Find where the given text appears and provide that cell's center as (X, Y) coordinate. 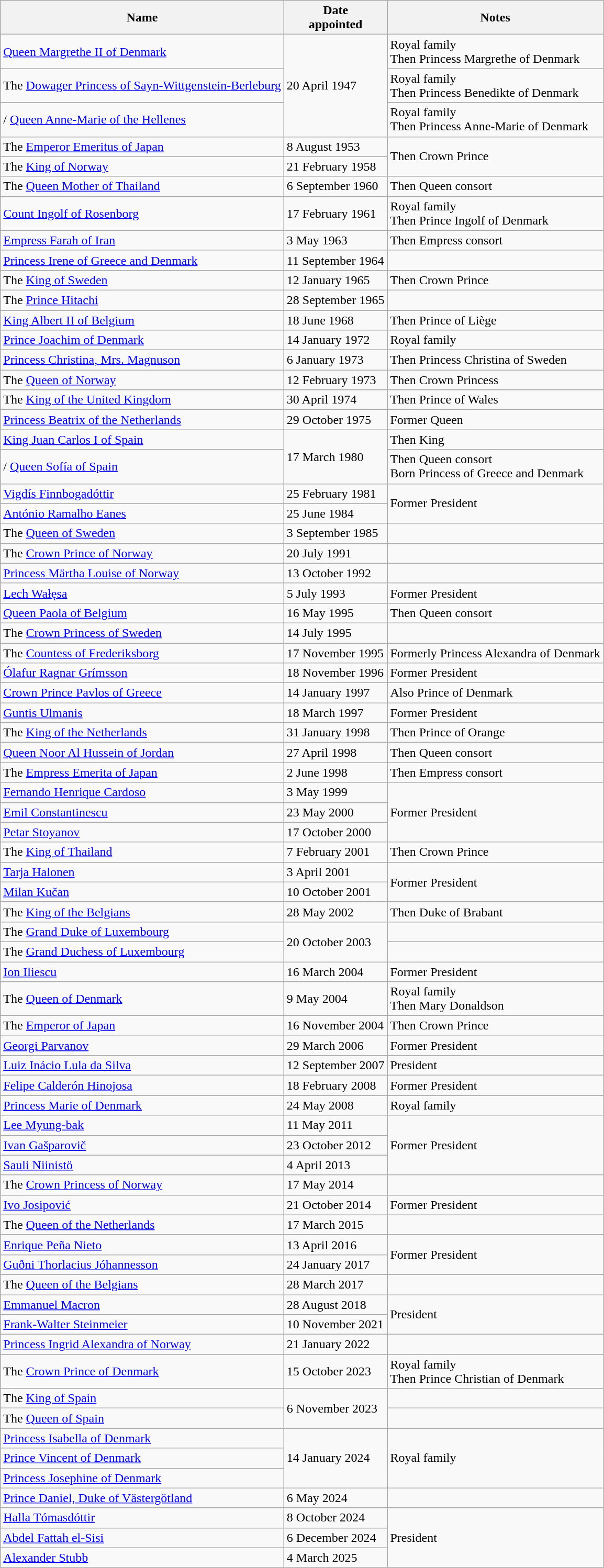
Frank-Walter Steinmeier (142, 1325)
Emmanuel Macron (142, 1305)
Then Prince of Wales (495, 400)
Then King (495, 440)
6 May 2024 (335, 1498)
The Grand Duke of Luxembourg (142, 932)
25 February 1981 (335, 494)
The Crown Princess of Norway (142, 1185)
8 August 1953 (335, 147)
Ólafur Ragnar Grímsson (142, 673)
The Queen of the Netherlands (142, 1225)
Princess Ingrid Alexandra of Norway (142, 1345)
18 February 2008 (335, 1085)
27 April 1998 (335, 753)
23 May 2000 (335, 812)
18 March 1997 (335, 713)
The King of Thailand (142, 852)
14 July 1995 (335, 633)
14 January 2024 (335, 1458)
The Queen of Norway (142, 380)
The King of Sweden (142, 280)
6 December 2024 (335, 1538)
Felipe Calderón Hinojosa (142, 1085)
Royal familyThen Mary Donaldson (495, 999)
The Crown Prince of Norway (142, 553)
Then Princess Christina of Sweden (495, 360)
The Queen of Spain (142, 1418)
30 April 1974 (335, 400)
Georgi Parvanov (142, 1046)
13 October 1992 (335, 573)
Royal familyThen Prince Christian of Denmark (495, 1371)
29 October 1975 (335, 420)
Petar Stoyanov (142, 832)
24 January 2017 (335, 1264)
Royal familyThen Princess Margrethe of Denmark (495, 51)
Tarja Halonen (142, 872)
12 January 1965 (335, 280)
/ Queen Sofía of Spain (142, 467)
Ivan Gašparovič (142, 1145)
Prince Vincent of Denmark (142, 1458)
20 July 1991 (335, 553)
Guðni Thorlacius Jóhannesson (142, 1264)
16 March 2004 (335, 972)
6 September 1960 (335, 186)
15 October 2023 (335, 1371)
Guntis Ulmanis (142, 713)
10 October 2001 (335, 892)
28 March 2017 (335, 1284)
Queen Paola of Belgium (142, 613)
23 October 2012 (335, 1145)
Princess Beatrix of the Netherlands (142, 420)
20 April 1947 (335, 86)
Sauli Niinistö (142, 1165)
Ivo Josipović (142, 1205)
29 March 2006 (335, 1046)
17 May 2014 (335, 1185)
The Queen Mother of Thailand (142, 186)
14 January 1997 (335, 693)
Queen Margrethe II of Denmark (142, 51)
4 March 2025 (335, 1558)
3 September 1985 (335, 533)
Notes (495, 18)
/ Queen Anne-Marie of the Hellenes (142, 119)
17 March 1980 (335, 456)
Halla Tómasdóttir (142, 1518)
Lee Myung-bak (142, 1125)
Ion Iliescu (142, 972)
3 May 1999 (335, 792)
21 October 2014 (335, 1205)
Milan Kučan (142, 892)
Prince Joachim of Denmark (142, 340)
Vigdís Finnbogadóttir (142, 494)
Then Prince of Orange (495, 733)
28 August 2018 (335, 1305)
9 May 2004 (335, 999)
5 July 1993 (335, 593)
Abdel Fattah el-Sisi (142, 1538)
17 October 2000 (335, 832)
The Queen of Denmark (142, 999)
21 February 1958 (335, 166)
12 February 1973 (335, 380)
11 May 2011 (335, 1125)
The King of Spain (142, 1398)
The King of the Belgians (142, 912)
Empress Farah of Iran (142, 240)
8 October 2024 (335, 1518)
10 November 2021 (335, 1325)
Then Duke of Brabant (495, 912)
The Dowager Princess of Sayn-Wittgenstein-Berleburg (142, 86)
Princess Märtha Louise of Norway (142, 573)
Formerly Princess Alexandra of Denmark (495, 653)
Lech Wałęsa (142, 593)
3 April 2001 (335, 872)
17 February 1961 (335, 214)
Also Prince of Denmark (495, 693)
16 November 2004 (335, 1026)
18 November 1996 (335, 673)
2 June 1998 (335, 772)
12 September 2007 (335, 1066)
The Queen of the Belgians (142, 1284)
The Countess of Frederiksborg (142, 653)
31 January 1998 (335, 733)
Alexander Stubb (142, 1558)
The Crown Prince of Denmark (142, 1371)
16 May 1995 (335, 613)
The King of the Netherlands (142, 733)
Princess Irene of Greece and Denmark (142, 260)
Princess Marie of Denmark (142, 1105)
Then Crown Princess (495, 380)
Crown Prince Pavlos of Greece (142, 693)
Royal familyThen Princess Benedikte of Denmark (495, 86)
6 January 1973 (335, 360)
Then Queen consortBorn Princess of Greece and Denmark (495, 467)
The Emperor of Japan (142, 1026)
Luiz Inácio Lula da Silva (142, 1066)
Princess Isabella of Denmark (142, 1438)
King Albert II of Belgium (142, 320)
The King of the United Kingdom (142, 400)
7 February 2001 (335, 852)
Count Ingolf of Rosenborg (142, 214)
25 June 1984 (335, 513)
Prince Daniel, Duke of Västergötland (142, 1498)
4 April 2013 (335, 1165)
18 June 1968 (335, 320)
28 September 1965 (335, 300)
The Grand Duchess of Luxembourg (142, 951)
The Emperor Emeritus of Japan (142, 147)
The Crown Princess of Sweden (142, 633)
Queen Noor Al Hussein of Jordan (142, 753)
Name (142, 18)
António Ramalho Eanes (142, 513)
The Empress Emerita of Japan (142, 772)
Royal familyThen Princess Anne-Marie of Denmark (495, 119)
King Juan Carlos I of Spain (142, 440)
Then Prince of Liège (495, 320)
Dateappointed (335, 18)
14 January 1972 (335, 340)
Enrique Peña Nieto (142, 1245)
21 January 2022 (335, 1345)
20 October 2003 (335, 942)
Princess Josephine of Denmark (142, 1478)
17 March 2015 (335, 1225)
24 May 2008 (335, 1105)
The King of Norway (142, 166)
3 May 1963 (335, 240)
The Prince Hitachi (142, 300)
The Queen of Sweden (142, 533)
13 April 2016 (335, 1245)
6 November 2023 (335, 1408)
28 May 2002 (335, 912)
Royal familyThen Prince Ingolf of Denmark (495, 214)
Fernando Henrique Cardoso (142, 792)
11 September 1964 (335, 260)
17 November 1995 (335, 653)
Former Queen (495, 420)
Emil Constantinescu (142, 812)
Princess Christina, Mrs. Magnuson (142, 360)
